For the text-containing cell, return its midpoint in [X, Y] coordinate format. 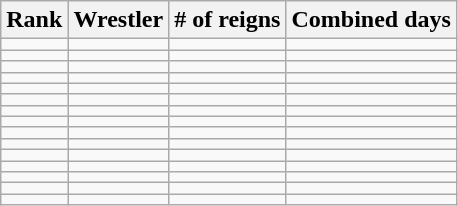
Rank [34, 20]
# of reigns [228, 20]
Combined days [371, 20]
Wrestler [118, 20]
